Return the [X, Y] coordinate for the center point of the cell that contains the specified text.  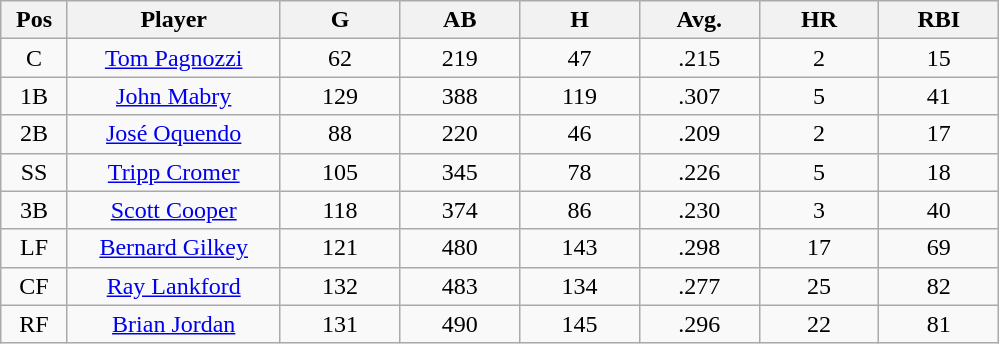
46 [580, 134]
LF [34, 248]
Tom Pagnozzi [174, 58]
.230 [699, 210]
388 [460, 96]
121 [340, 248]
374 [460, 210]
Ray Lankford [174, 286]
480 [460, 248]
HR [819, 20]
SS [34, 172]
.209 [699, 134]
81 [939, 324]
Tripp Cromer [174, 172]
25 [819, 286]
129 [340, 96]
18 [939, 172]
105 [340, 172]
490 [460, 324]
15 [939, 58]
143 [580, 248]
345 [460, 172]
.215 [699, 58]
CF [34, 286]
22 [819, 324]
82 [939, 286]
41 [939, 96]
132 [340, 286]
.277 [699, 286]
Bernard Gilkey [174, 248]
RBI [939, 20]
483 [460, 286]
3B [34, 210]
.307 [699, 96]
.298 [699, 248]
47 [580, 58]
40 [939, 210]
Player [174, 20]
62 [340, 58]
AB [460, 20]
134 [580, 286]
119 [580, 96]
131 [340, 324]
Scott Cooper [174, 210]
1B [34, 96]
.296 [699, 324]
RF [34, 324]
.226 [699, 172]
3 [819, 210]
G [340, 20]
Brian Jordan [174, 324]
145 [580, 324]
John Mabry [174, 96]
2B [34, 134]
118 [340, 210]
Avg. [699, 20]
H [580, 20]
C [34, 58]
Pos [34, 20]
220 [460, 134]
78 [580, 172]
69 [939, 248]
88 [340, 134]
219 [460, 58]
86 [580, 210]
José Oquendo [174, 134]
